Extract the (X, Y) coordinate from the center of the cell holding the provided text.  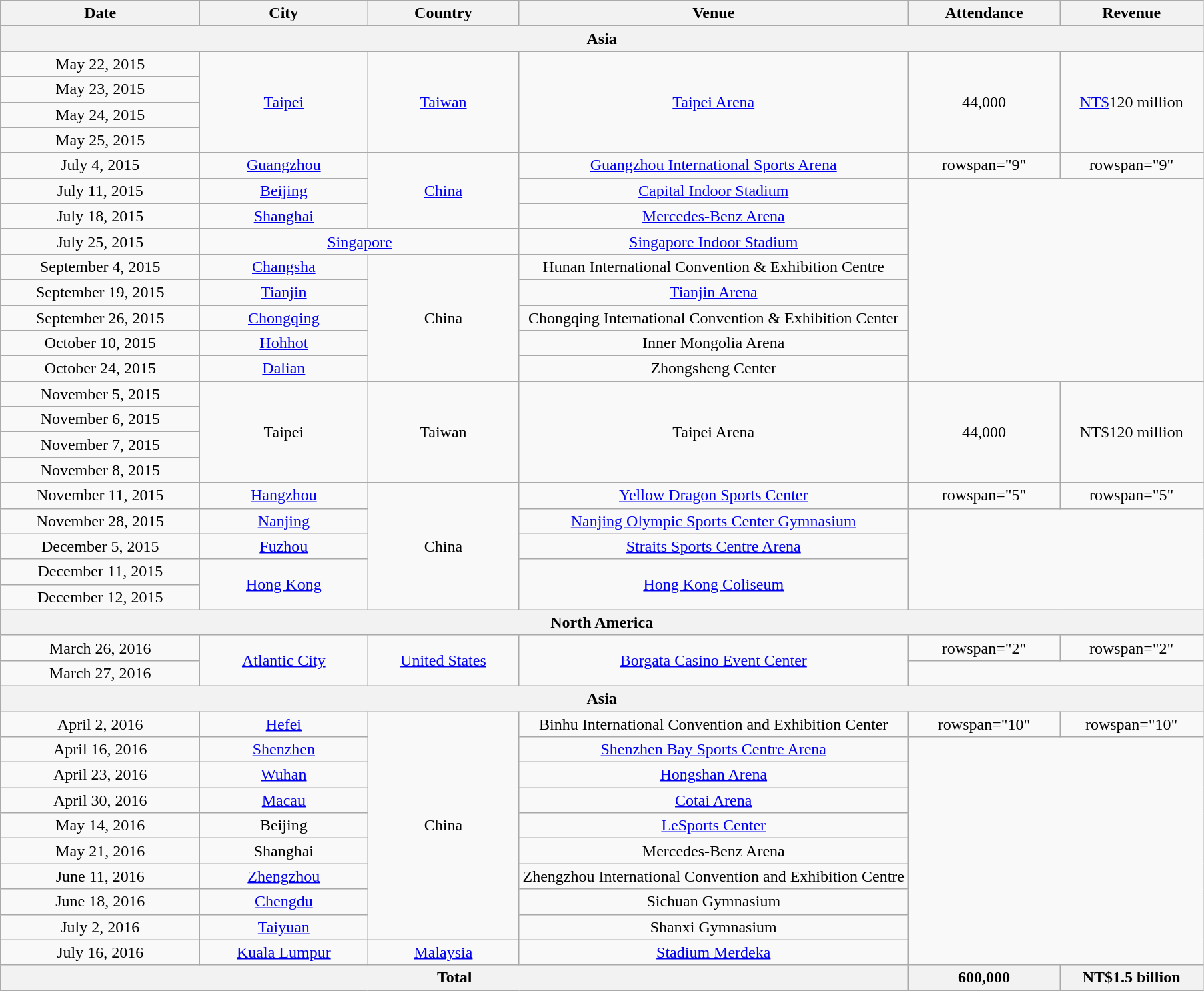
April 23, 2016 (100, 775)
December 5, 2015 (100, 546)
Venue (714, 13)
May 22, 2015 (100, 64)
Hangzhou (284, 495)
Macau (284, 800)
July 25, 2015 (100, 241)
Capital Indoor Stadium (714, 191)
Dalian (284, 369)
Yellow Dragon Sports Center (714, 495)
Tianjin (284, 292)
Chongqing (284, 318)
Guangzhou (284, 165)
Atlantic City (284, 660)
March 27, 2016 (100, 673)
600,000 (985, 978)
Borgata Casino Event Center (714, 660)
Tianjin Arena (714, 292)
April 2, 2016 (100, 724)
November 28, 2015 (100, 521)
June 11, 2016 (100, 876)
October 10, 2015 (100, 343)
Taiyuan (284, 927)
September 26, 2015 (100, 318)
NT$1.5 billion (1131, 978)
United States (443, 660)
April 16, 2016 (100, 750)
City (284, 13)
December 11, 2015 (100, 572)
Hong Kong Coliseum (714, 584)
Revenue (1131, 13)
Malaysia (443, 952)
November 8, 2015 (100, 470)
Inner Mongolia Arena (714, 343)
April 30, 2016 (100, 800)
Zhengzhou International Convention and Exhibition Centre (714, 876)
July 18, 2015 (100, 216)
Guangzhou International Sports Arena (714, 165)
Date (100, 13)
Zhongsheng Center (714, 369)
Kuala Lumpur (284, 952)
Attendance (985, 13)
Cotai Arena (714, 800)
Nanjing Olympic Sports Center Gymnasium (714, 521)
Nanjing (284, 521)
July 11, 2015 (100, 191)
Zhengzhou (284, 876)
July 4, 2015 (100, 165)
Chongqing International Convention & Exhibition Center (714, 318)
March 26, 2016 (100, 648)
May 14, 2016 (100, 826)
Sichuan Gymnasium (714, 902)
July 2, 2016 (100, 927)
June 18, 2016 (100, 902)
LeSports Center (714, 826)
Hong Kong (284, 584)
Total (455, 978)
May 24, 2015 (100, 115)
May 23, 2015 (100, 89)
November 5, 2015 (100, 394)
Shenzhen Bay Sports Centre Arena (714, 750)
Hohhot (284, 343)
November 6, 2015 (100, 419)
Singapore (360, 241)
Stadium Merdeka (714, 952)
May 21, 2016 (100, 851)
December 12, 2015 (100, 597)
October 24, 2015 (100, 369)
May 25, 2015 (100, 140)
Fuzhou (284, 546)
Hunan International Convention & Exhibition Centre (714, 267)
July 16, 2016 (100, 952)
Country (443, 13)
Straits Sports Centre Arena (714, 546)
September 19, 2015 (100, 292)
North America (602, 622)
Binhu International Convention and Exhibition Center (714, 724)
Singapore Indoor Stadium (714, 241)
September 4, 2015 (100, 267)
November 11, 2015 (100, 495)
November 7, 2015 (100, 445)
Shanxi Gymnasium (714, 927)
Shenzhen (284, 750)
Hefei (284, 724)
Wuhan (284, 775)
Changsha (284, 267)
Hongshan Arena (714, 775)
Chengdu (284, 902)
